For the text-containing cell, return its midpoint in (x, y) coordinate format. 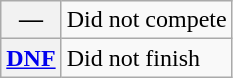
Did not finish (146, 58)
DNF (31, 58)
— (31, 20)
Did not compete (146, 20)
